Provide the [X, Y] coordinate of the cell's center where the given text is located.  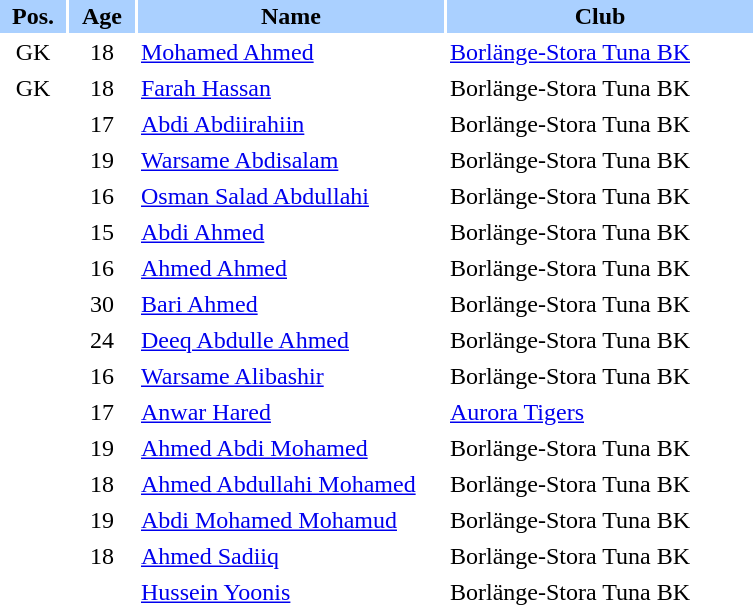
Mohamed Ahmed [291, 52]
Warsame Alibashir [291, 376]
Warsame Abdisalam [291, 160]
Deeq Abdulle Ahmed [291, 340]
Name [291, 16]
Abdi Mohamed Mohamud [291, 520]
Bari Ahmed [291, 304]
Aurora Tigers [600, 412]
Abdi Abdiirahiin [291, 124]
Ahmed Abdi Mohamed [291, 448]
30 [102, 304]
Ahmed Ahmed [291, 268]
Osman Salad Abdullahi [291, 196]
24 [102, 340]
Ahmed Abdullahi Mohamed [291, 484]
Anwar Hared [291, 412]
Pos. [33, 16]
Age [102, 16]
Club [600, 16]
Ahmed Sadiiq [291, 556]
15 [102, 232]
Farah Hassan [291, 88]
Abdi Ahmed [291, 232]
